Scan for the cell matching the given text and deliver its (X, Y) coordinate at center. 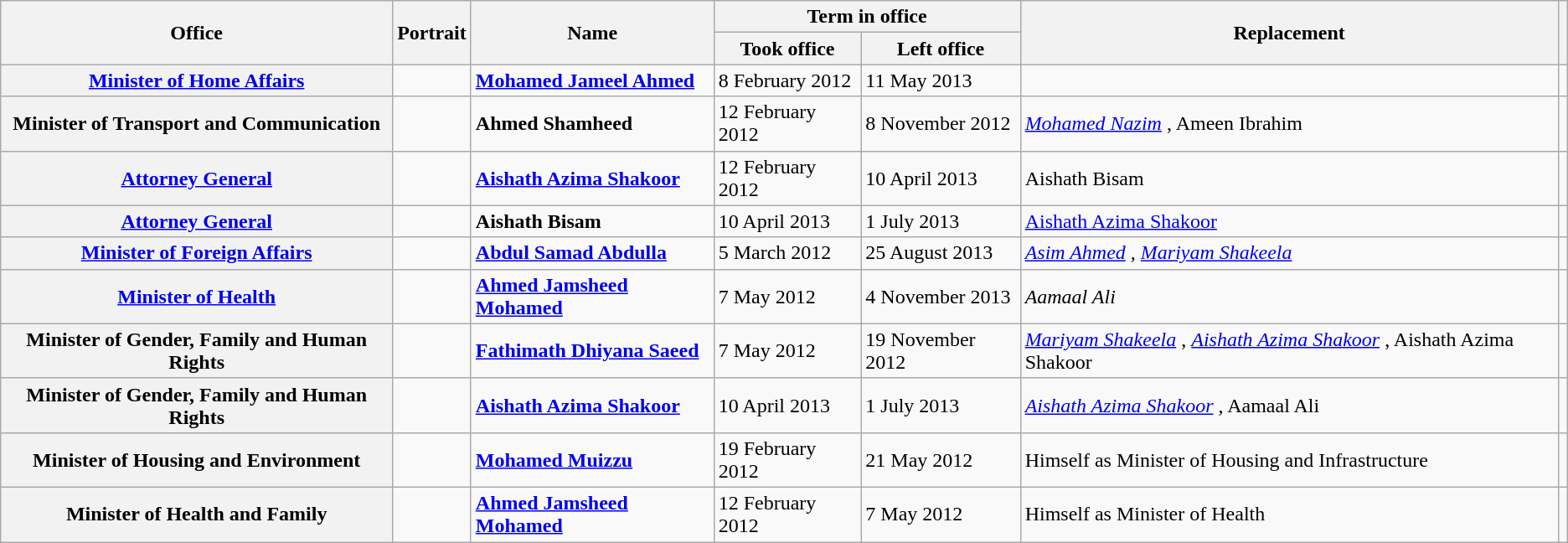
Mohamed Nazim , Ameen Ibrahim (1289, 124)
Mohamed Muizzu (592, 459)
8 February 2012 (787, 80)
Minister of Health (197, 297)
19 February 2012 (787, 459)
21 May 2012 (941, 459)
Minister of Foreign Affairs (197, 253)
5 March 2012 (787, 253)
Left office (941, 49)
Name (592, 33)
Replacement (1289, 33)
Himself as Minister of Housing and Infrastructure (1289, 459)
Mohamed Jameel Ahmed (592, 80)
Himself as Minister of Health (1289, 515)
4 November 2013 (941, 297)
Ahmed Shamheed (592, 124)
Mariyam Shakeela , Aishath Azima Shakoor , Aishath Azima Shakoor (1289, 350)
Term in office (867, 17)
Minister of Health and Family (197, 515)
8 November 2012 (941, 124)
Portrait (432, 33)
25 August 2013 (941, 253)
Abdul Samad Abdulla (592, 253)
Office (197, 33)
Asim Ahmed , Mariyam Shakeela (1289, 253)
11 May 2013 (941, 80)
Minister of Home Affairs (197, 80)
19 November 2012 (941, 350)
Took office (787, 49)
Minister of Housing and Environment (197, 459)
Fathimath Dhiyana Saeed (592, 350)
Aishath Azima Shakoor , Aamaal Ali (1289, 406)
Aamaal Ali (1289, 297)
Minister of Transport and Communication (197, 124)
